Return [X, Y] of the center of cell containing provided text 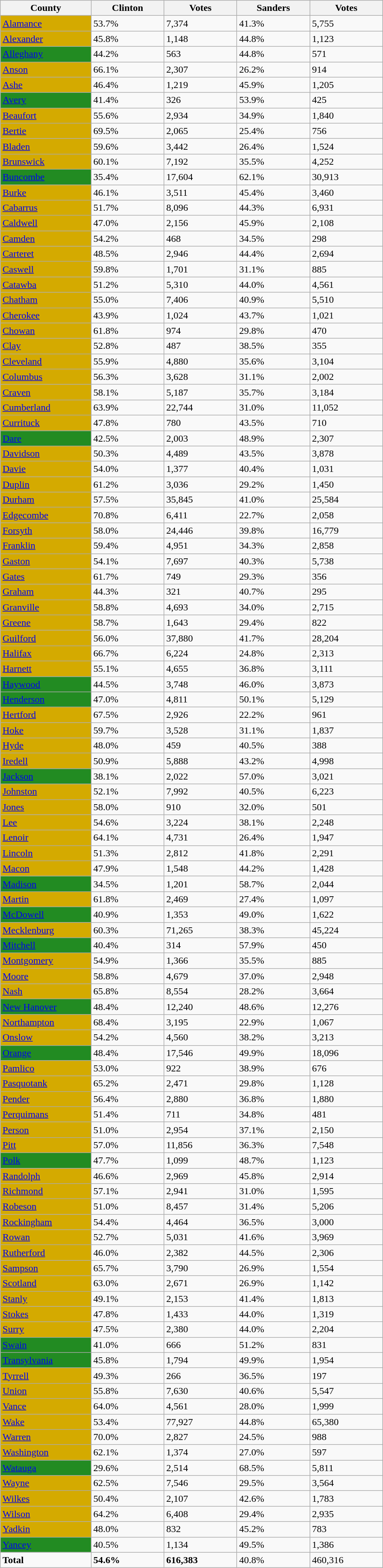
Clinton [128, 8]
Columbus [46, 377]
3,878 [346, 454]
Camden [46, 239]
55.9% [128, 361]
4,951 [200, 546]
710 [346, 423]
388 [346, 746]
28,204 [346, 638]
Polk [46, 1160]
3,184 [346, 392]
51.3% [128, 853]
1,428 [346, 868]
Wayne [46, 1483]
2,382 [200, 1253]
481 [346, 1114]
3,790 [200, 1268]
38.9% [273, 1068]
25.4% [273, 131]
22.7% [273, 515]
53.9% [273, 100]
47.5% [128, 1329]
2,954 [200, 1130]
2,914 [346, 1176]
3,104 [346, 361]
42.5% [128, 438]
54.1% [128, 561]
5,206 [346, 1207]
1,701 [200, 269]
8,457 [200, 1207]
2,969 [200, 1176]
1,099 [200, 1160]
Orange [46, 1053]
3,511 [200, 193]
59.4% [128, 546]
Hoke [46, 730]
197 [346, 1375]
45,224 [346, 930]
3,000 [346, 1222]
65.2% [128, 1084]
2,514 [200, 1468]
5,755 [346, 23]
1,024 [200, 315]
749 [200, 576]
64.2% [128, 1514]
1,554 [346, 1268]
49.1% [128, 1299]
Caldwell [46, 223]
7,548 [346, 1145]
974 [200, 331]
2,715 [346, 607]
832 [200, 1529]
2,935 [346, 1514]
1,947 [346, 838]
Swain [46, 1345]
New Hanover [46, 1007]
42.6% [273, 1499]
3,528 [200, 730]
4,655 [200, 669]
Pamlico [46, 1068]
65,380 [346, 1421]
59.6% [128, 146]
41.6% [273, 1237]
68.4% [128, 1022]
65.7% [128, 1268]
56.3% [128, 377]
McDowell [46, 914]
48.5% [128, 254]
780 [200, 423]
39.8% [273, 530]
459 [200, 746]
Warren [46, 1437]
12,276 [346, 1007]
47.9% [128, 868]
46.6% [128, 1176]
43.9% [128, 315]
Bertie [46, 131]
43.2% [273, 761]
28.2% [273, 992]
460,316 [346, 1560]
Catawba [46, 285]
51.7% [128, 208]
44.4% [273, 254]
450 [346, 945]
Graham [46, 592]
3,628 [200, 377]
5,310 [200, 285]
Brunswick [46, 161]
756 [346, 131]
46.1% [128, 193]
Transylvania [46, 1360]
Currituck [46, 423]
70.0% [128, 1437]
2,156 [200, 223]
1,450 [346, 484]
34.3% [273, 546]
66.7% [128, 653]
6,223 [346, 792]
69.5% [128, 131]
Alexander [46, 39]
4,252 [346, 161]
425 [346, 100]
666 [200, 1345]
Burke [46, 193]
3,969 [346, 1237]
Granville [46, 607]
68.5% [273, 1468]
3,460 [346, 193]
1,031 [346, 469]
12,240 [200, 1007]
1,201 [200, 884]
Union [46, 1391]
2,065 [200, 131]
31.4% [273, 1207]
36.3% [273, 1145]
2,003 [200, 438]
1,954 [346, 1360]
501 [346, 807]
Hertford [46, 715]
5,510 [346, 300]
50.9% [128, 761]
597 [346, 1453]
4,811 [200, 700]
1,813 [346, 1299]
Anson [46, 69]
27.4% [273, 899]
1,524 [346, 146]
910 [200, 807]
40.8% [273, 1560]
Chatham [46, 300]
71,265 [200, 930]
37.0% [273, 976]
Northampton [46, 1022]
711 [200, 1114]
5,129 [346, 700]
Beaufort [46, 115]
65.8% [128, 992]
4,731 [200, 838]
56.0% [128, 638]
Durham [46, 500]
2,153 [200, 1299]
64.0% [128, 1406]
961 [346, 715]
1,134 [200, 1545]
4,998 [346, 761]
563 [200, 54]
1,366 [200, 961]
1,433 [200, 1314]
56.4% [128, 1099]
Iredell [46, 761]
55.0% [128, 300]
11,052 [346, 407]
29.3% [273, 576]
52.8% [128, 346]
Guilford [46, 638]
1,219 [200, 85]
988 [346, 1437]
34.0% [273, 607]
3,021 [346, 776]
Greene [46, 623]
Perquimans [46, 1114]
2,934 [200, 115]
2,946 [200, 254]
50.4% [128, 1499]
2,948 [346, 976]
Haywood [46, 684]
1,840 [346, 115]
52.1% [128, 792]
295 [346, 592]
Halifax [46, 653]
5,031 [200, 1237]
2,880 [200, 1099]
7,630 [200, 1391]
1,595 [346, 1191]
Stokes [46, 1314]
2,058 [346, 515]
Mecklenburg [46, 930]
3,564 [346, 1483]
41.3% [273, 23]
2,694 [346, 254]
38.3% [273, 930]
4,489 [200, 454]
22.2% [273, 715]
Carteret [46, 254]
Johnston [46, 792]
Pitt [46, 1145]
Scotland [46, 1283]
30,913 [346, 177]
Lenoir [46, 838]
24.8% [273, 653]
61.7% [128, 576]
8,554 [200, 992]
24.5% [273, 1437]
50.3% [128, 454]
321 [200, 592]
77,927 [200, 1421]
60.3% [128, 930]
1,548 [200, 868]
35.6% [273, 361]
32.0% [273, 807]
1,386 [346, 1545]
616,383 [200, 1560]
Vance [46, 1406]
4,464 [200, 1222]
783 [346, 1529]
Clay [46, 346]
63.9% [128, 407]
2,380 [200, 1329]
1,880 [346, 1099]
34.8% [273, 1114]
22.9% [273, 1022]
1,067 [346, 1022]
60.1% [128, 161]
3,213 [346, 1038]
5,738 [346, 561]
Sanders [273, 8]
Jones [46, 807]
Duplin [46, 484]
4,679 [200, 976]
2,941 [200, 1191]
Cumberland [46, 407]
3,442 [200, 146]
7,697 [200, 561]
922 [200, 1068]
914 [346, 69]
1,021 [346, 315]
356 [346, 576]
54.4% [128, 1222]
1,205 [346, 85]
Henderson [46, 700]
40.3% [273, 561]
43.7% [273, 315]
1,148 [200, 39]
Ashe [46, 85]
Martin [46, 899]
Rockingham [46, 1222]
7,192 [200, 161]
2,291 [346, 853]
Alamance [46, 23]
38.2% [273, 1038]
Robeson [46, 1207]
Tyrrell [46, 1375]
Hyde [46, 746]
6,931 [346, 208]
1,783 [346, 1499]
63.0% [128, 1283]
62.5% [128, 1483]
Nash [46, 992]
5,187 [200, 392]
1,377 [200, 469]
Lee [46, 822]
822 [346, 623]
41.7% [273, 638]
35,845 [200, 500]
11,856 [200, 1145]
8,096 [200, 208]
67.5% [128, 715]
2,827 [200, 1437]
Jackson [46, 776]
2,306 [346, 1253]
Davidson [46, 454]
7,374 [200, 23]
Harnett [46, 669]
29.6% [128, 1468]
Surry [46, 1329]
Person [46, 1130]
Cleveland [46, 361]
571 [346, 54]
34.9% [273, 115]
29.2% [273, 484]
1,319 [346, 1314]
40.7% [273, 592]
Wilson [46, 1514]
2,858 [346, 546]
Caswell [46, 269]
326 [200, 100]
676 [346, 1068]
Edgecombe [46, 515]
Avery [46, 100]
48.7% [273, 1160]
59.8% [128, 269]
59.7% [128, 730]
55.6% [128, 115]
Craven [46, 392]
29.5% [273, 1483]
26.2% [273, 69]
28.0% [273, 1406]
70.8% [128, 515]
24,446 [200, 530]
Onslow [46, 1038]
57.5% [128, 500]
58.1% [128, 392]
1,353 [200, 914]
Chowan [46, 331]
5,811 [346, 1468]
2,107 [200, 1499]
2,150 [346, 1130]
1,128 [346, 1084]
27.0% [273, 1453]
Dare [46, 438]
2,313 [346, 653]
1,374 [200, 1453]
5,888 [200, 761]
Rutherford [46, 1253]
7,992 [200, 792]
49.5% [273, 1545]
4,880 [200, 361]
Pasquotank [46, 1084]
2,471 [200, 1084]
51.4% [128, 1114]
2,204 [346, 1329]
55.1% [128, 669]
Cabarrus [46, 208]
Sampson [46, 1268]
54.0% [128, 469]
Mitchell [46, 945]
16,779 [346, 530]
314 [200, 945]
Richmond [46, 1191]
45.4% [273, 193]
Watauga [46, 1468]
37,880 [200, 638]
3,873 [346, 684]
Gates [46, 576]
Madison [46, 884]
6,411 [200, 515]
2,469 [200, 899]
4,560 [200, 1038]
1,142 [346, 1283]
57.9% [273, 945]
1,999 [346, 1406]
County [46, 8]
38.5% [273, 346]
50.1% [273, 700]
6,408 [200, 1514]
355 [346, 346]
Forsyth [46, 530]
2,022 [200, 776]
1,097 [346, 899]
2,926 [200, 715]
468 [200, 239]
Stanly [46, 1299]
Franklin [46, 546]
4,693 [200, 607]
Wake [46, 1421]
54.9% [128, 961]
Rowan [46, 1237]
Cherokee [46, 315]
66.1% [128, 69]
61.2% [128, 484]
3,111 [346, 669]
52.7% [128, 1237]
17,546 [200, 1053]
Wilkes [46, 1499]
2,002 [346, 377]
48.6% [273, 1007]
Moore [46, 976]
2,671 [200, 1283]
47.7% [128, 1160]
3,224 [200, 822]
Alleghany [46, 54]
17,604 [200, 177]
298 [346, 239]
Washington [46, 1453]
3,748 [200, 684]
41.8% [273, 853]
53.0% [128, 1068]
2,108 [346, 223]
Davie [46, 469]
35.7% [273, 392]
3,664 [346, 992]
7,406 [200, 300]
64.1% [128, 838]
Buncombe [46, 177]
48.9% [273, 438]
Yancey [46, 1545]
53.7% [128, 23]
831 [346, 1345]
266 [200, 1375]
3,036 [200, 484]
25,584 [346, 500]
49.0% [273, 914]
Total [46, 1560]
2,812 [200, 853]
46.4% [128, 85]
487 [200, 346]
22,744 [200, 407]
Macon [46, 868]
49.3% [128, 1375]
45.2% [273, 1529]
Randolph [46, 1176]
5,547 [346, 1391]
1,643 [200, 623]
37.1% [273, 1130]
3,195 [200, 1022]
6,224 [200, 653]
1,622 [346, 914]
Bladen [46, 146]
1,794 [200, 1360]
55.8% [128, 1391]
18,096 [346, 1053]
Montgomery [46, 961]
40.6% [273, 1391]
2,044 [346, 884]
53.4% [128, 1421]
7,546 [200, 1483]
35.4% [128, 177]
1,837 [346, 730]
Yadkin [46, 1529]
Gaston [46, 561]
2,248 [346, 822]
Pender [46, 1099]
470 [346, 331]
Lincoln [46, 853]
57.1% [128, 1191]
